Extract the [x, y] coordinate from the center of the cell holding the provided text.  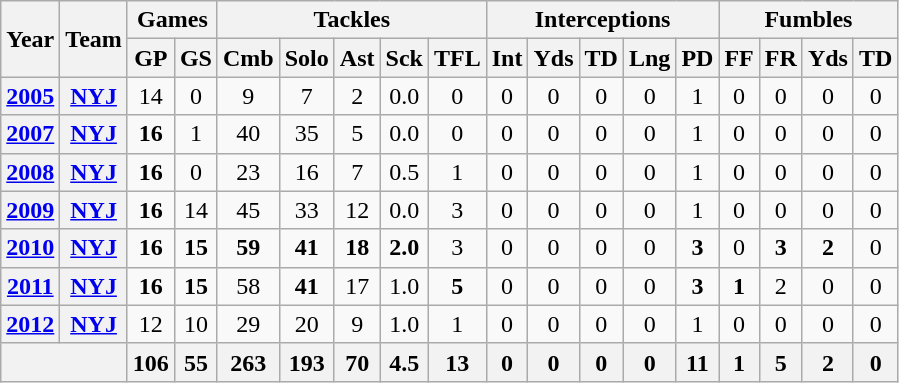
Cmb [248, 58]
Solo [306, 58]
13 [457, 362]
Fumbles [808, 20]
Team [94, 39]
2008 [30, 172]
Games [172, 20]
2009 [30, 210]
GP [150, 58]
11 [698, 362]
Interceptions [602, 20]
FF [739, 58]
2010 [30, 248]
106 [150, 362]
Year [30, 39]
GS [196, 58]
59 [248, 248]
23 [248, 172]
FR [780, 58]
193 [306, 362]
2011 [30, 286]
35 [306, 134]
TFL [457, 58]
Tackles [352, 20]
29 [248, 324]
17 [357, 286]
40 [248, 134]
4.5 [404, 362]
PD [698, 58]
58 [248, 286]
Sck [404, 58]
Int [507, 58]
45 [248, 210]
Lng [649, 58]
0.5 [404, 172]
55 [196, 362]
18 [357, 248]
2012 [30, 324]
10 [196, 324]
2005 [30, 96]
20 [306, 324]
2.0 [404, 248]
70 [357, 362]
2007 [30, 134]
Ast [357, 58]
33 [306, 210]
263 [248, 362]
